Pinpoint the cell where the given text exists, returning its (X, Y) midpoint coordinate. 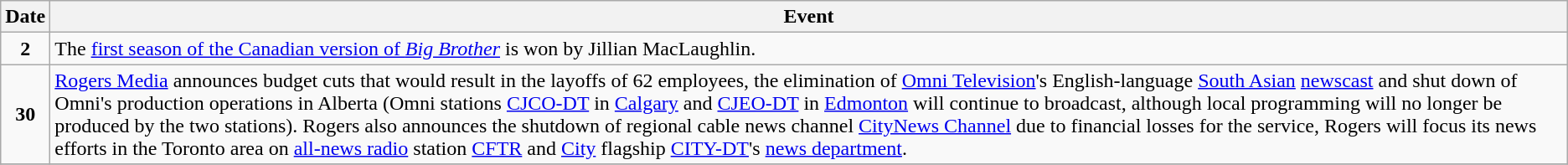
Event (809, 17)
30 (25, 114)
2 (25, 49)
The first season of the Canadian version of Big Brother is won by Jillian MacLaughlin. (809, 49)
Date (25, 17)
